From the cell containing the given text, extract its center point as [x, y] coordinate. 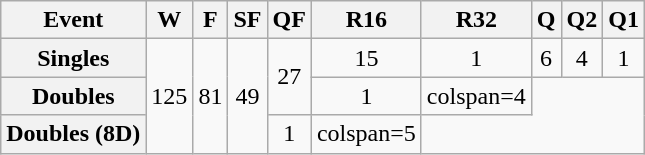
Singles [74, 58]
Doubles [74, 96]
6 [546, 58]
125 [170, 96]
4 [582, 58]
R16 [366, 20]
27 [289, 77]
Doubles (8D) [74, 134]
81 [210, 96]
colspan=4 [476, 96]
Q1 [624, 20]
F [210, 20]
Q [546, 20]
W [170, 20]
SF [248, 20]
QF [289, 20]
Event [74, 20]
colspan=5 [366, 134]
Q2 [582, 20]
49 [248, 96]
15 [366, 58]
R32 [476, 20]
